Pinpoint the cell where the given text exists, returning its (X, Y) midpoint coordinate. 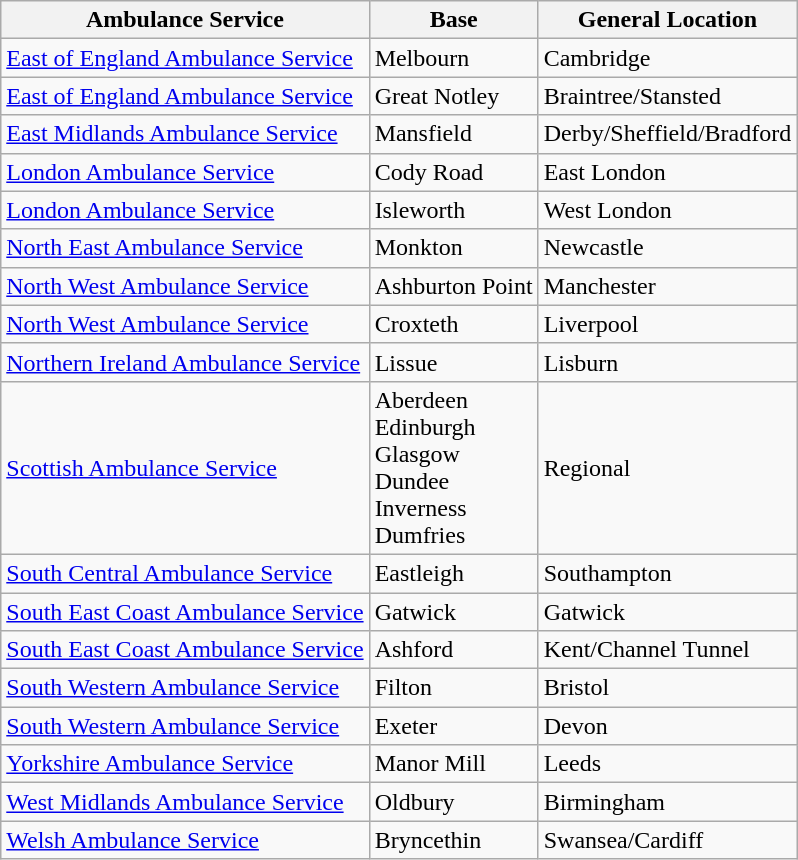
Ashford (454, 650)
Mansfield (454, 134)
North East Ambulance Service (185, 248)
Devon (668, 726)
Scottish Ambulance Service (185, 468)
Eastleigh (454, 573)
Lisburn (668, 362)
Monkton (454, 248)
Leeds (668, 764)
Oldbury (454, 802)
Southampton (668, 573)
Melbourn (454, 58)
Croxteth (454, 324)
West Midlands Ambulance Service (185, 802)
Welsh Ambulance Service (185, 840)
Derby/Sheffield/Bradford (668, 134)
Great Notley (454, 96)
Cody Road (454, 172)
AberdeenEdinburghGlasgowDundeeInvernessDumfries (454, 468)
Swansea/Cardiff (668, 840)
Lissue (454, 362)
Exeter (454, 726)
Cambridge (668, 58)
Ashburton Point (454, 286)
Yorkshire Ambulance Service (185, 764)
General Location (668, 20)
Braintree/Stansted (668, 96)
Liverpool (668, 324)
Base (454, 20)
Bristol (668, 688)
East Midlands Ambulance Service (185, 134)
Filton (454, 688)
Bryncethin (454, 840)
Birmingham (668, 802)
Manchester (668, 286)
Newcastle (668, 248)
Regional (668, 468)
South Central Ambulance Service (185, 573)
Ambulance Service (185, 20)
Northern Ireland Ambulance Service (185, 362)
Kent/Channel Tunnel (668, 650)
East London (668, 172)
Isleworth (454, 210)
West London (668, 210)
Manor Mill (454, 764)
